For the text-containing cell, return its midpoint in (x, y) coordinate format. 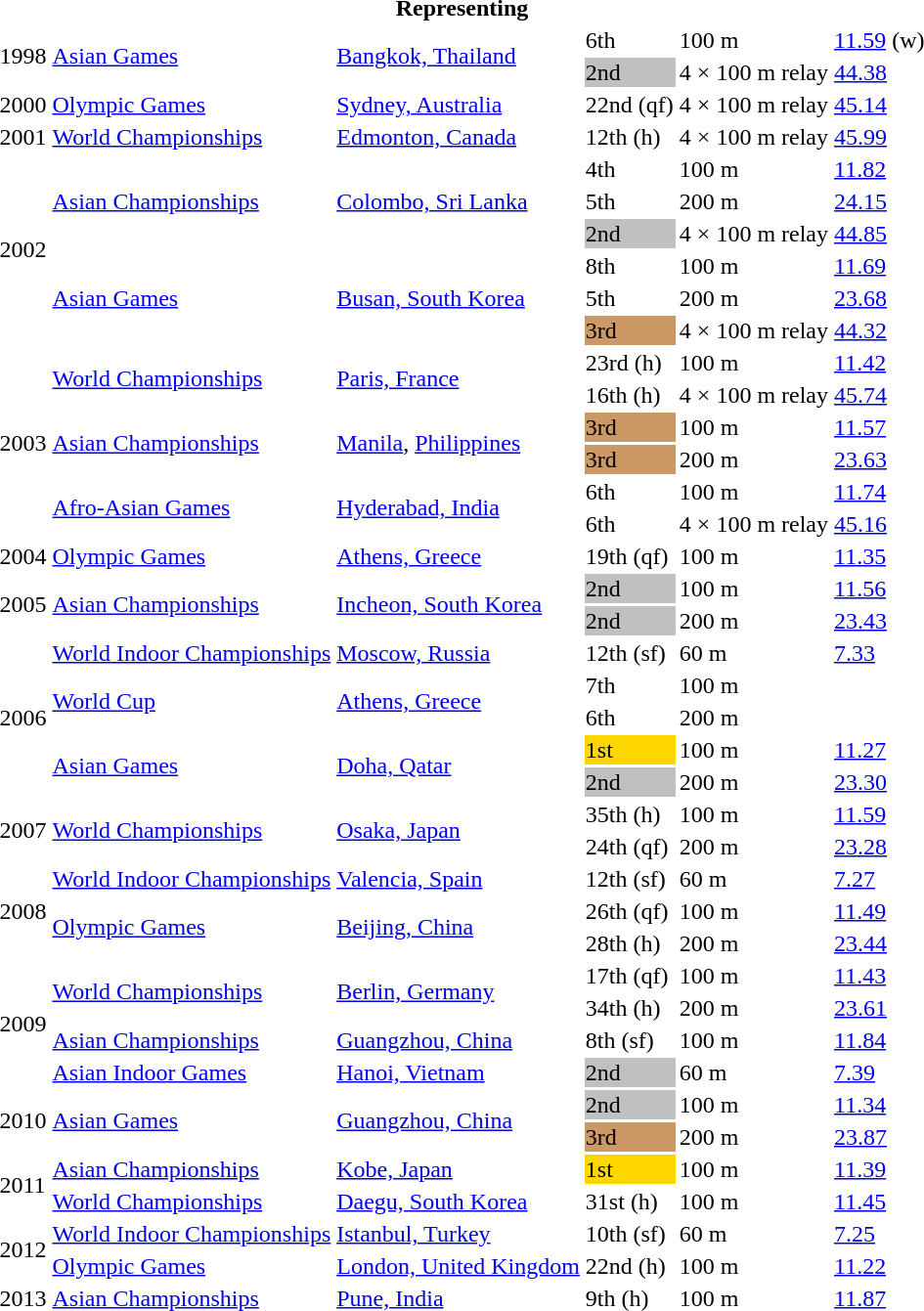
4th (630, 169)
19th (qf) (630, 556)
8th (sf) (630, 1040)
17th (qf) (630, 976)
10th (sf) (630, 1234)
Bangkok, Thailand (459, 57)
Osaka, Japan (459, 831)
World Cup (192, 702)
24th (qf) (630, 847)
Moscow, Russia (459, 653)
12th (h) (630, 137)
Doha, Qatar (459, 766)
Istanbul, Turkey (459, 1234)
28th (h) (630, 943)
16th (h) (630, 395)
Hanoi, Vietnam (459, 1072)
Asian Indoor Games (192, 1072)
Paris, France (459, 379)
Busan, South Korea (459, 298)
35th (h) (630, 814)
Edmonton, Canada (459, 137)
Berlin, Germany (459, 991)
London, United Kingdom (459, 1266)
Kobe, Japan (459, 1169)
Manila, Philippines (459, 444)
7th (630, 685)
Hyderabad, India (459, 508)
23rd (h) (630, 363)
34th (h) (630, 1008)
Sydney, Australia (459, 105)
8th (630, 266)
26th (qf) (630, 911)
Daegu, South Korea (459, 1202)
Beijing, China (459, 927)
Colombo, Sri Lanka (459, 201)
Valencia, Spain (459, 879)
22nd (qf) (630, 105)
Afro-Asian Games (192, 508)
Incheon, South Korea (459, 604)
22nd (h) (630, 1266)
31st (h) (630, 1202)
